For the text-containing cell, return its midpoint in (X, Y) coordinate format. 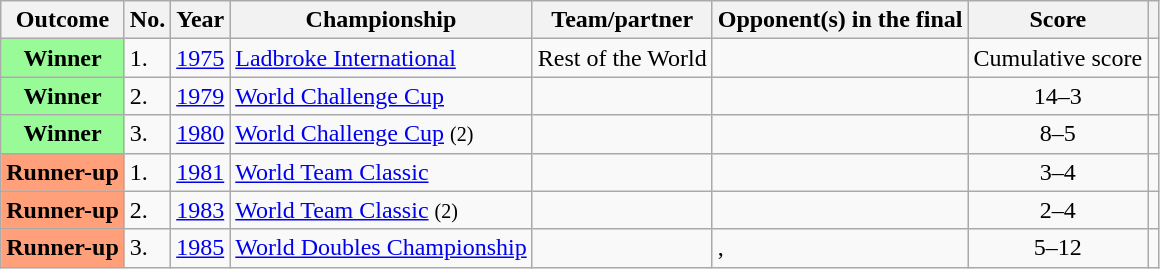
Score (1058, 20)
Team/partner (622, 20)
World Team Classic (2) (381, 210)
Ladbroke International (381, 58)
No. (147, 20)
Rest of the World (622, 58)
Cumulative score (1058, 58)
8–5 (1058, 134)
Opponent(s) in the final (840, 20)
Championship (381, 20)
Year (200, 20)
1980 (200, 134)
1985 (200, 248)
5–12 (1058, 248)
, (840, 248)
1975 (200, 58)
World Challenge Cup (2) (381, 134)
World Challenge Cup (381, 96)
World Team Classic (381, 172)
1979 (200, 96)
1981 (200, 172)
Outcome (63, 20)
14–3 (1058, 96)
2–4 (1058, 210)
1983 (200, 210)
World Doubles Championship (381, 248)
3–4 (1058, 172)
